Return (x, y) of the center of cell containing provided text 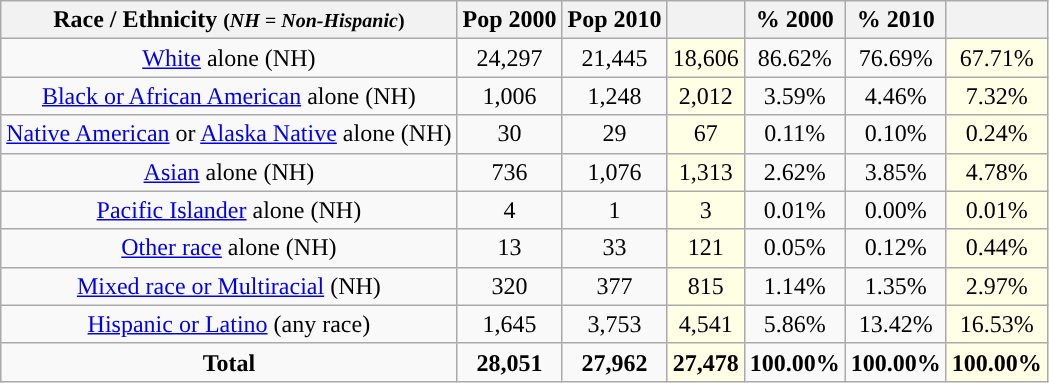
27,478 (706, 362)
Pacific Islander alone (NH) (229, 210)
33 (614, 248)
815 (706, 286)
377 (614, 286)
21,445 (614, 58)
1.14% (794, 286)
1 (614, 210)
121 (706, 248)
86.62% (794, 58)
2.97% (996, 286)
18,606 (706, 58)
1.35% (896, 286)
67 (706, 134)
0.00% (896, 210)
1,006 (510, 96)
Total (229, 362)
4 (510, 210)
1,645 (510, 324)
1,076 (614, 172)
67.71% (996, 58)
24,297 (510, 58)
Pop 2010 (614, 20)
13.42% (896, 324)
2.62% (794, 172)
736 (510, 172)
30 (510, 134)
1,248 (614, 96)
Other race alone (NH) (229, 248)
0.11% (794, 134)
0.05% (794, 248)
5.86% (794, 324)
1,313 (706, 172)
Hispanic or Latino (any race) (229, 324)
3.59% (794, 96)
White alone (NH) (229, 58)
4.78% (996, 172)
29 (614, 134)
0.10% (896, 134)
16.53% (996, 324)
28,051 (510, 362)
0.24% (996, 134)
Mixed race or Multiracial (NH) (229, 286)
% 2010 (896, 20)
4,541 (706, 324)
0.12% (896, 248)
4.46% (896, 96)
Race / Ethnicity (NH = Non-Hispanic) (229, 20)
% 2000 (794, 20)
Pop 2000 (510, 20)
3,753 (614, 324)
320 (510, 286)
3.85% (896, 172)
3 (706, 210)
0.44% (996, 248)
Black or African American alone (NH) (229, 96)
Asian alone (NH) (229, 172)
27,962 (614, 362)
Native American or Alaska Native alone (NH) (229, 134)
13 (510, 248)
76.69% (896, 58)
2,012 (706, 96)
7.32% (996, 96)
